Capture the cell that displays the provided text and extract its (X, Y) central coordinate. 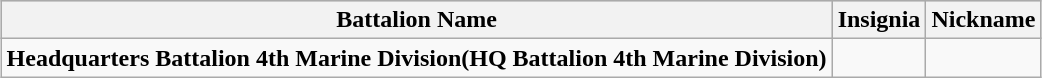
Insignia (879, 20)
Nickname (984, 20)
Battalion Name (416, 20)
Headquarters Battalion 4th Marine Division(HQ Battalion 4th Marine Division) (416, 58)
